From the cell containing the given text, extract its center point as (x, y) coordinate. 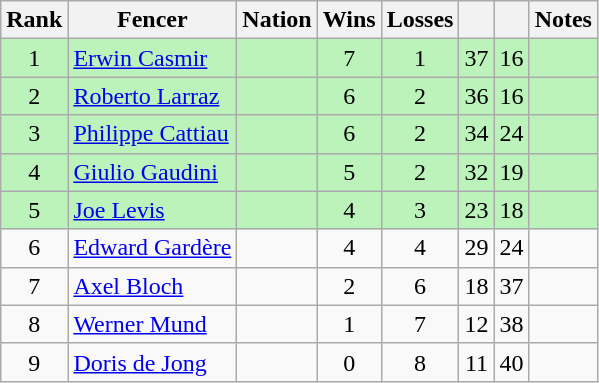
Edward Gardère (152, 248)
32 (476, 172)
Joe Levis (152, 210)
Axel Bloch (152, 286)
29 (476, 248)
34 (476, 134)
11 (476, 362)
23 (476, 210)
Wins (349, 20)
19 (512, 172)
Doris de Jong (152, 362)
0 (349, 362)
Philippe Cattiau (152, 134)
Fencer (152, 20)
Rank (34, 20)
Erwin Casmir (152, 58)
Giulio Gaudini (152, 172)
Losses (420, 20)
38 (512, 324)
Werner Mund (152, 324)
9 (34, 362)
12 (476, 324)
40 (512, 362)
Roberto Larraz (152, 96)
36 (476, 96)
Notes (563, 20)
Nation (277, 20)
